Return (X, Y) of the center of cell containing provided text 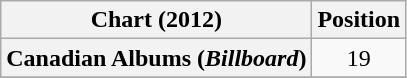
Canadian Albums (Billboard) (156, 58)
Position (359, 20)
19 (359, 58)
Chart (2012) (156, 20)
